For the text-containing cell, return its midpoint in [X, Y] coordinate format. 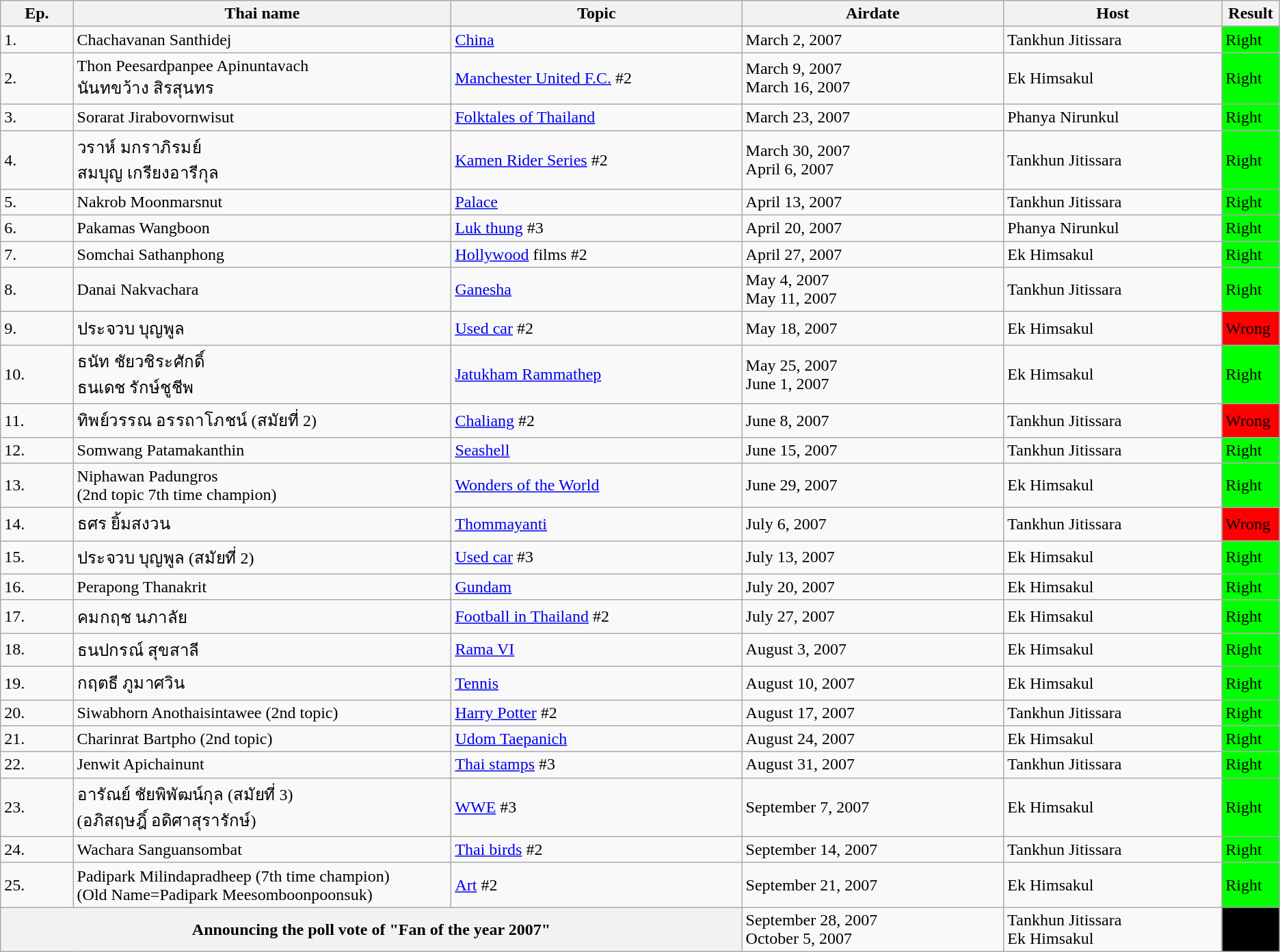
March 30, 2007April 6, 2007 [872, 159]
23. [37, 807]
24. [37, 849]
4. [37, 159]
April 20, 2007 [872, 228]
ธศร ยิ้มสงวน [263, 524]
Harry Potter #2 [596, 713]
August 17, 2007 [872, 713]
Charinrat Bartpho (2nd topic) [263, 739]
August 24, 2007 [872, 739]
อารัณย์ ชัยพิพัฒน์กุล (สมัยที่ 3)(อภิสฤษฎิ์ อดิศาสุรารักษ์) [263, 807]
July 13, 2007 [872, 558]
July 6, 2007 [872, 524]
Thai name [263, 14]
Rama VI [596, 650]
13. [37, 486]
Chachavanan Santhidej [263, 40]
2. [37, 79]
June 29, 2007 [872, 486]
20. [37, 713]
16. [37, 587]
March 23, 2007 [872, 117]
9. [37, 328]
1. [37, 40]
18. [37, 650]
ประจวบ บุญพูล [263, 328]
July 27, 2007 [872, 617]
ประจวบ บุญพูล (สมัยที่ 2) [263, 558]
15. [37, 558]
3. [37, 117]
Football in Thailand #2 [596, 617]
Chaliang #2 [596, 420]
Danai Nakvachara [263, 290]
Luk thung #3 [596, 228]
10. [37, 374]
ธนัท ชัยวชิระศักดิ์ธนเดช รักษ์ชูชีพ [263, 374]
Result [1251, 14]
Ep. [37, 14]
Used car #2 [596, 328]
Perapong Thanakrit [263, 587]
8. [37, 290]
21. [37, 739]
Somchai Sathanphong [263, 254]
July 20, 2007 [872, 587]
Sorarat Jirabovornwisut [263, 117]
ธนปกรณ์ สุขสาลี [263, 650]
22. [37, 765]
Art #2 [596, 885]
May 4, 2007May 11, 2007 [872, 290]
Palace [596, 202]
August 10, 2007 [872, 683]
September 21, 2007 [872, 885]
September 7, 2007 [872, 807]
Udom Taepanich [596, 739]
5. [37, 202]
March 2, 2007 [872, 40]
Airdate [872, 14]
September 14, 2007 [872, 849]
Thon Peesardpanpee Apinuntavachนันทขว้าง สิรสุนทร [263, 79]
Hollywood films #2 [596, 254]
Gundam [596, 587]
Tennis [596, 683]
Thai stamps #3 [596, 765]
Somwang Patamakanthin [263, 450]
Thai birds #2 [596, 849]
6. [37, 228]
17. [37, 617]
Padipark Milindapradheep (7th time champion)(Old Name=Padipark Meesomboonpoonsuk) [263, 885]
May 25, 2007June 1, 2007 [872, 374]
Host [1113, 14]
June 15, 2007 [872, 450]
August 3, 2007 [872, 650]
WWE #3 [596, 807]
Manchester United F.C. #2 [596, 79]
Kamen Rider Series #2 [596, 159]
Pakamas Wangboon [263, 228]
กฤตธี ภูมาศวิน [263, 683]
Niphawan Padungros(2nd topic 7th time champion) [263, 486]
August 31, 2007 [872, 765]
September 28, 2007October 5, 2007 [872, 929]
Wachara Sanguansombat [263, 849]
Jatukham Rammathep [596, 374]
April 27, 2007 [872, 254]
คมกฤช นภาลัย [263, 617]
Thommayanti [596, 524]
Topic [596, 14]
Tankhun JitissaraEk Himsakul [1113, 929]
April 13, 2007 [872, 202]
Siwabhorn Anothaisintawee (2nd topic) [263, 713]
วราห์ มกราภิรมย์สมบุญ เกรียงอารีกุล [263, 159]
12. [37, 450]
Folktales of Thailand [596, 117]
ทิพย์วรรณ อรรถาโภชน์ (สมัยที่ 2) [263, 420]
Announcing the poll vote of "Fan of the year 2007" [371, 929]
Ganesha [596, 290]
March 9, 2007March 16, 2007 [872, 79]
14. [37, 524]
Jenwit Apichainunt [263, 765]
May 18, 2007 [872, 328]
June 8, 2007 [872, 420]
Wonders of the World [596, 486]
7. [37, 254]
25. [37, 885]
11. [37, 420]
Nakrob Moonmarsnut [263, 202]
Seashell [596, 450]
China [596, 40]
19. [37, 683]
Used car #3 [596, 558]
